Capture the cell that displays the provided text and extract its (X, Y) central coordinate. 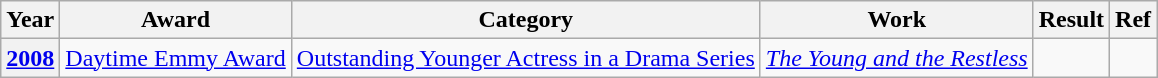
Result (1071, 20)
Award (176, 20)
2008 (30, 58)
Outstanding Younger Actress in a Drama Series (526, 58)
Work (896, 20)
Year (30, 20)
The Young and the Restless (896, 58)
Ref (1134, 20)
Category (526, 20)
Daytime Emmy Award (176, 58)
